Provide the (x, y) coordinate of the cell's center where the given text is located.  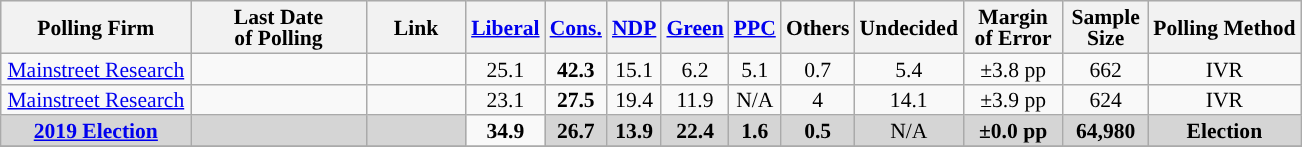
±3.8 pp (1013, 68)
Marginof Error (1013, 27)
6.2 (694, 68)
19.4 (634, 100)
624 (1106, 100)
Polling Method (1224, 27)
34.9 (505, 132)
Liberal (505, 27)
5.1 (755, 68)
±3.9 pp (1013, 100)
42.3 (576, 68)
Others (818, 27)
22.4 (694, 132)
23.1 (505, 100)
0.5 (818, 132)
25.1 (505, 68)
Green (694, 27)
2019 Election (96, 132)
Link (416, 27)
662 (1106, 68)
Cons. (576, 27)
15.1 (634, 68)
27.5 (576, 100)
11.9 (694, 100)
NDP (634, 27)
13.9 (634, 132)
Polling Firm (96, 27)
4 (818, 100)
26.7 (576, 132)
14.1 (909, 100)
SampleSize (1106, 27)
Last Dateof Polling (278, 27)
1.6 (755, 132)
±0.0 pp (1013, 132)
PPC (755, 27)
0.7 (818, 68)
64,980 (1106, 132)
5.4 (909, 68)
Undecided (909, 27)
Election (1224, 132)
